Return (X, Y) of the center of cell containing provided text 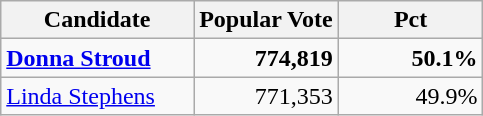
Linda Stephens (98, 96)
Candidate (98, 20)
Pct (410, 20)
50.1% (410, 58)
49.9% (410, 96)
771,353 (266, 96)
Popular Vote (266, 20)
774,819 (266, 58)
Donna Stroud (98, 58)
